Search for the cell housing the specified text and yield its (X, Y) center coordinate. 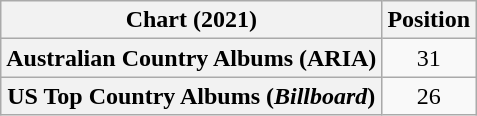
US Top Country Albums (Billboard) (192, 96)
26 (429, 96)
Chart (2021) (192, 20)
Australian Country Albums (ARIA) (192, 58)
31 (429, 58)
Position (429, 20)
